Scan for the cell matching the given text and deliver its (x, y) coordinate at center. 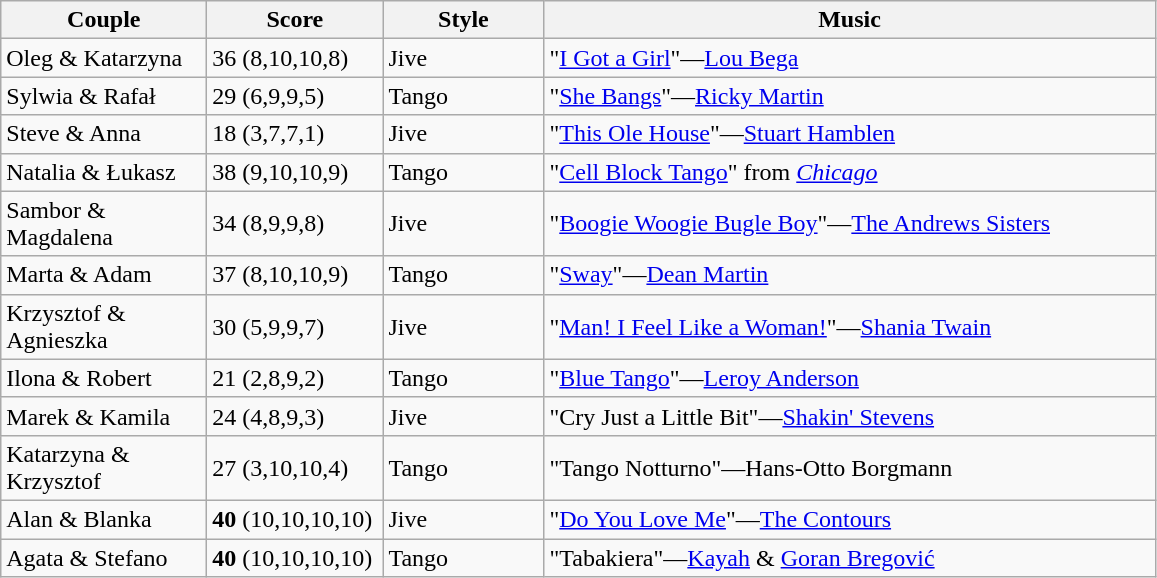
"Sway"—Dean Martin (850, 275)
34 (8,9,9,8) (295, 224)
"Cell Block Tango" from Chicago (850, 172)
"This Ole House"—Stuart Hamblen (850, 134)
24 (4,8,9,3) (295, 416)
18 (3,7,7,1) (295, 134)
37 (8,10,10,9) (295, 275)
Krzysztof & Agnieszka (104, 326)
Agata & Stefano (104, 557)
Marta & Adam (104, 275)
Music (850, 20)
"Boogie Woogie Bugle Boy"—The Andrews Sisters (850, 224)
27 (3,10,10,4) (295, 468)
"Do You Love Me"—The Contours (850, 519)
"Blue Tango"—Leroy Anderson (850, 378)
30 (5,9,9,7) (295, 326)
Oleg & Katarzyna (104, 58)
"She Bangs"—Ricky Martin (850, 96)
Natalia & Łukasz (104, 172)
Marek & Kamila (104, 416)
Sambor & Magdalena (104, 224)
36 (8,10,10,8) (295, 58)
"Cry Just a Little Bit"—Shakin' Stevens (850, 416)
38 (9,10,10,9) (295, 172)
29 (6,9,9,5) (295, 96)
"Tabakiera"—Kayah & Goran Bregović (850, 557)
Steve & Anna (104, 134)
Score (295, 20)
"I Got a Girl"—Lou Bega (850, 58)
"Man! I Feel Like a Woman!"—Shania Twain (850, 326)
Couple (104, 20)
Katarzyna & Krzysztof (104, 468)
21 (2,8,9,2) (295, 378)
Style (464, 20)
"Tango Notturno"—Hans-Otto Borgmann (850, 468)
Ilona & Robert (104, 378)
Alan & Blanka (104, 519)
Sylwia & Rafał (104, 96)
